Pinpoint the cell where the given text exists, returning its [x, y] midpoint coordinate. 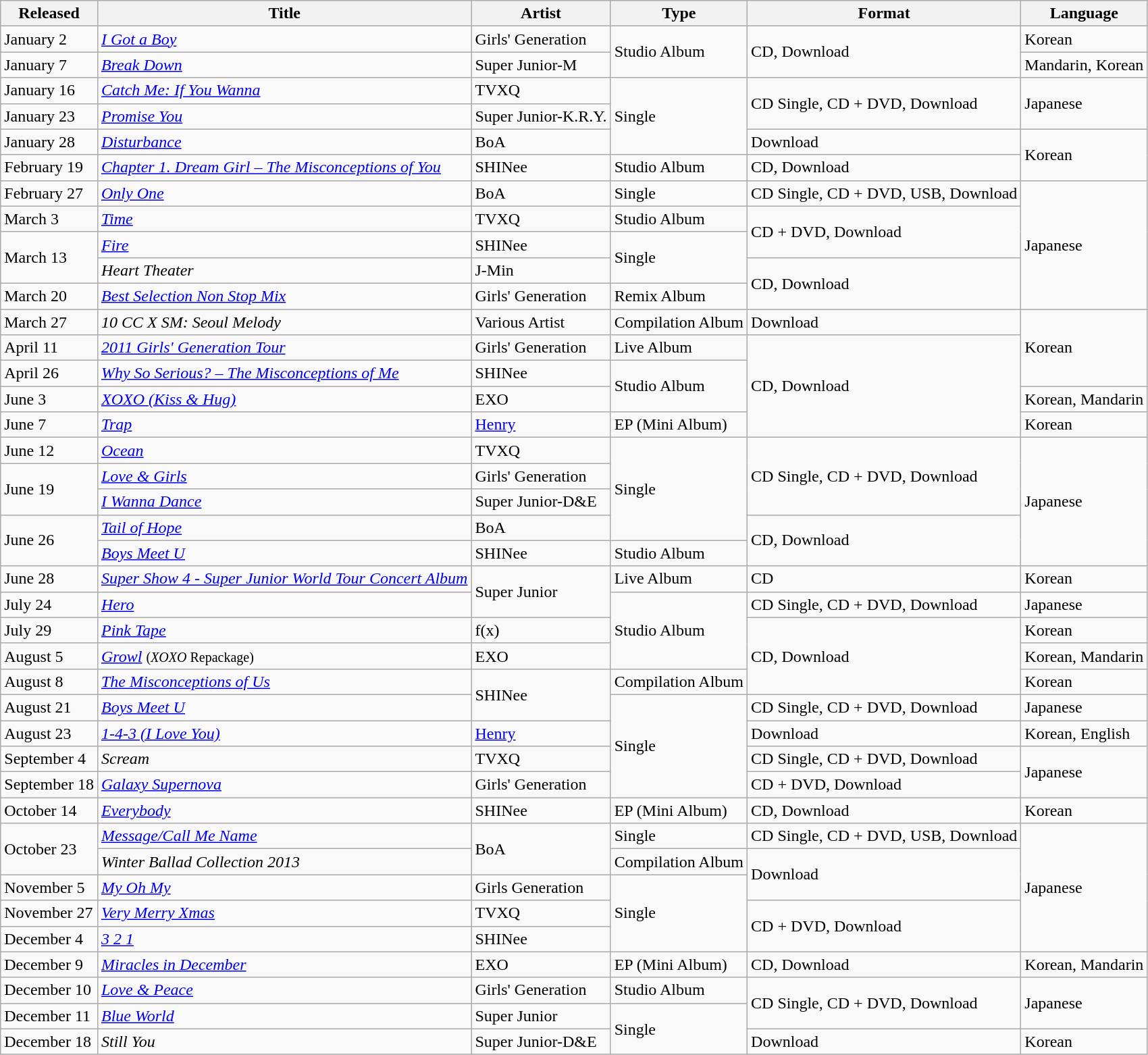
Korean, English [1085, 733]
I Got a Boy [284, 39]
Miracles in December [284, 964]
Released [49, 14]
Message/Call Me Name [284, 836]
Tail of Hope [284, 527]
1-4-3 (I Love You) [284, 733]
Type [679, 14]
January 2 [49, 39]
My Oh My [284, 887]
November 5 [49, 887]
October 23 [49, 849]
Super Junior-K.R.Y. [541, 116]
Everybody [284, 810]
March 20 [49, 296]
10 CC X SM: Seoul Melody [284, 322]
Catch Me: If You Wanna [284, 91]
Winter Ballad Collection 2013 [284, 862]
March 3 [49, 219]
Language [1085, 14]
September 18 [49, 785]
Chapter 1. Dream Girl – The Misconceptions of You [284, 168]
Blue World [284, 1016]
Heart Theater [284, 270]
Very Merry Xmas [284, 913]
2011 Girls' Generation Tour [284, 348]
Love & Peace [284, 990]
Artist [541, 14]
January 23 [49, 116]
January 28 [49, 142]
Girls Generation [541, 887]
December 9 [49, 964]
Still You [284, 1041]
August 23 [49, 733]
XOXO (Kiss & Hug) [284, 399]
Remix Album [679, 296]
The Misconceptions of Us [284, 681]
Why So Serious? – The Misconceptions of Me [284, 374]
March 13 [49, 257]
January 7 [49, 65]
Love & Girls [284, 476]
June 3 [49, 399]
Mandarin, Korean [1085, 65]
Only One [284, 193]
Time [284, 219]
August 5 [49, 656]
Best Selection Non Stop Mix [284, 296]
June 19 [49, 489]
June 7 [49, 425]
June 28 [49, 579]
July 24 [49, 604]
December 11 [49, 1016]
July 29 [49, 630]
Super Junior-M [541, 65]
Title [284, 14]
August 21 [49, 707]
Growl (XOXO Repackage) [284, 656]
I Wanna Dance [284, 502]
Ocean [284, 451]
Pink Tape [284, 630]
December 18 [49, 1041]
February 19 [49, 168]
Format [885, 14]
Super Show 4 - Super Junior World Tour Concert Album [284, 579]
Break Down [284, 65]
CD [885, 579]
f(x) [541, 630]
June 12 [49, 451]
3 2 1 [284, 939]
December 10 [49, 990]
November 27 [49, 913]
Scream [284, 759]
Fire [284, 245]
April 11 [49, 348]
June 26 [49, 540]
December 4 [49, 939]
March 27 [49, 322]
Trap [284, 425]
April 26 [49, 374]
Hero [284, 604]
Disturbance [284, 142]
J-Min [541, 270]
January 16 [49, 91]
Various Artist [541, 322]
October 14 [49, 810]
September 4 [49, 759]
Promise You [284, 116]
Galaxy Supernova [284, 785]
February 27 [49, 193]
August 8 [49, 681]
